Detect which cell encompasses the target text, then output its [X, Y] center coordinate. 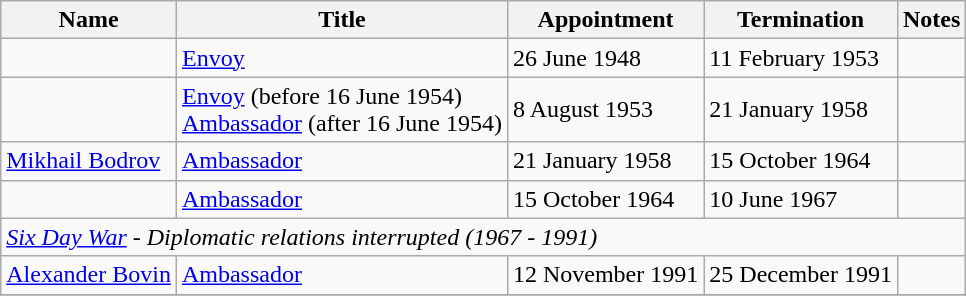
12 November 1991 [605, 275]
8 August 1953 [605, 110]
Name [89, 20]
Envoy (before 16 June 1954)Ambassador (after 16 June 1954) [342, 110]
Envoy [342, 58]
Title [342, 20]
Termination [801, 20]
Six Day War - Diplomatic relations interrupted (1967 - 1991) [484, 237]
Appointment [605, 20]
10 June 1967 [801, 199]
25 December 1991 [801, 275]
Mikhail Bodrov [89, 161]
26 June 1948 [605, 58]
11 February 1953 [801, 58]
Alexander Bovin [89, 275]
Notes [931, 20]
